Capture the cell that displays the provided text and extract its (X, Y) central coordinate. 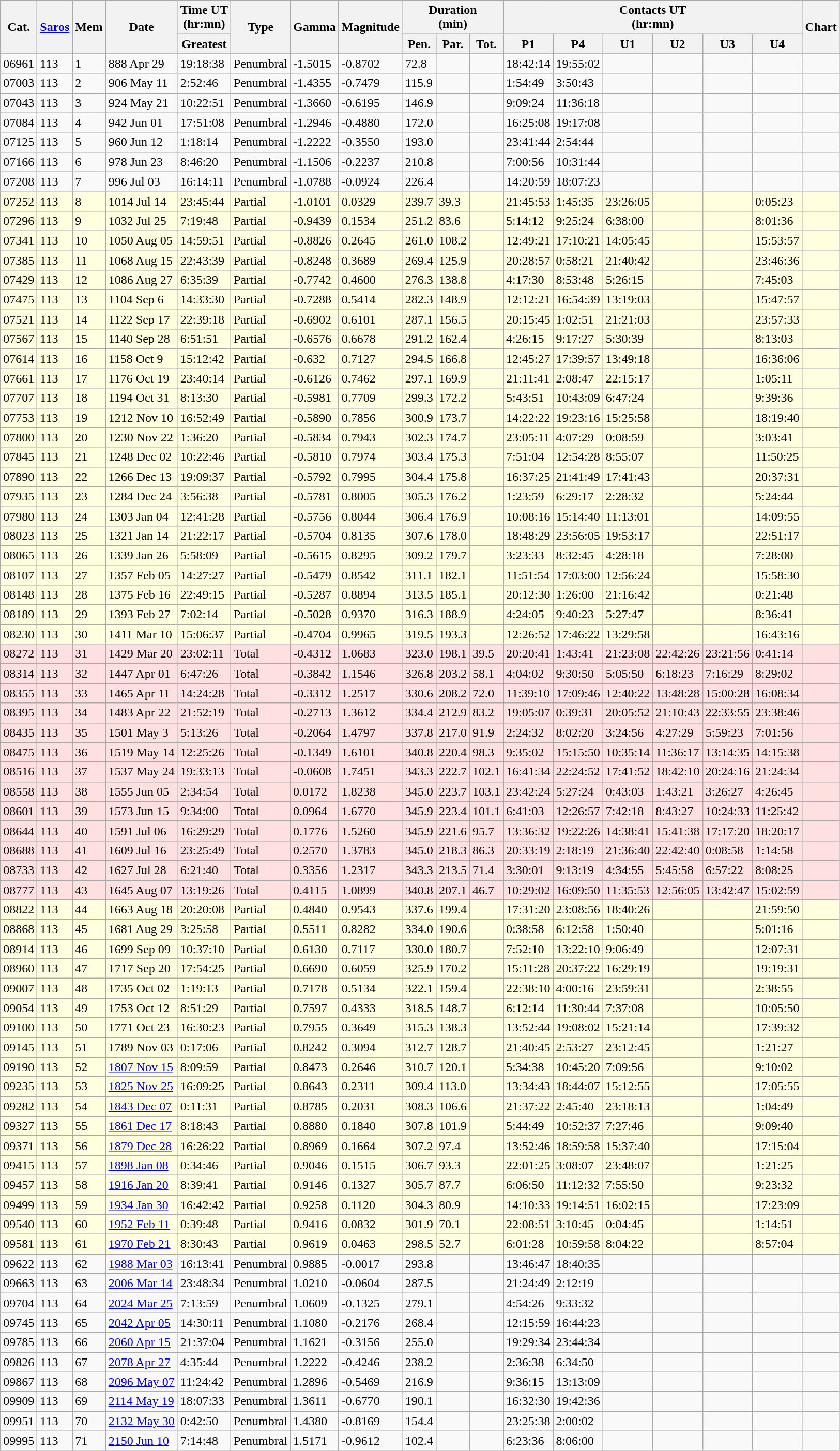
0.8295 (370, 555)
11:30:44 (578, 1008)
16:54:39 (578, 300)
12:54:28 (578, 457)
0.2311 (370, 1087)
14:27:27 (204, 575)
146.9 (419, 103)
-0.2176 (370, 1323)
6:29:17 (578, 496)
1:02:51 (578, 319)
22:24:52 (578, 772)
19:19:31 (777, 969)
Cat. (19, 27)
61 (89, 1244)
2024 Mar 25 (142, 1303)
8:09:59 (204, 1067)
6:21:40 (204, 870)
0.7955 (315, 1028)
1.0210 (315, 1284)
21:40:45 (528, 1047)
18:19:40 (777, 418)
21:22:17 (204, 536)
-1.2222 (315, 142)
Date (142, 27)
1:14:58 (777, 850)
08822 (19, 910)
14:05:45 (628, 240)
25 (89, 536)
307.2 (419, 1145)
2078 Apr 27 (142, 1362)
9:23:32 (777, 1185)
87.7 (453, 1185)
11:12:32 (578, 1185)
Magnitude (370, 27)
19:29:34 (528, 1342)
09826 (19, 1362)
268.4 (419, 1323)
-0.9612 (370, 1441)
13:34:43 (528, 1087)
0:42:50 (204, 1421)
173.7 (453, 418)
311.1 (419, 575)
1627 Jul 28 (142, 870)
14:24:28 (204, 693)
276.3 (419, 280)
07661 (19, 378)
0.9416 (315, 1225)
1483 Apr 22 (142, 713)
15:53:57 (777, 240)
19:09:37 (204, 477)
193.3 (453, 634)
08601 (19, 811)
1086 Aug 27 (142, 280)
20:05:52 (628, 713)
0:34:46 (204, 1165)
0:21:48 (777, 595)
13:14:35 (727, 752)
2:12:19 (578, 1284)
97.4 (453, 1145)
4:07:29 (578, 437)
0.4333 (370, 1008)
4:04:02 (528, 674)
17:23:09 (777, 1205)
306.7 (419, 1165)
12:26:52 (528, 634)
318.5 (419, 1008)
09995 (19, 1441)
3 (89, 103)
5:34:38 (528, 1067)
-0.8826 (315, 240)
307.6 (419, 536)
3:26:27 (727, 791)
1537 May 24 (142, 772)
213.5 (453, 870)
14:59:51 (204, 240)
287.5 (419, 1284)
11:35:53 (628, 890)
128.7 (453, 1047)
15:11:28 (528, 969)
08777 (19, 890)
0:08:58 (727, 850)
54 (89, 1106)
08395 (19, 713)
22 (89, 477)
2:36:38 (528, 1362)
1916 Jan 20 (142, 1185)
2042 Apr 05 (142, 1323)
337.6 (419, 910)
172.2 (453, 398)
41 (89, 850)
0:08:59 (628, 437)
0.8135 (370, 536)
-0.0017 (370, 1264)
23:08:56 (578, 910)
2:38:55 (777, 988)
07845 (19, 457)
08960 (19, 969)
13:36:32 (528, 831)
17:51:08 (204, 123)
0.1840 (370, 1126)
0.8643 (315, 1087)
21:11:41 (528, 378)
115.9 (419, 83)
24 (89, 516)
18:20:17 (777, 831)
8:36:41 (777, 615)
113.0 (453, 1087)
1663 Aug 18 (142, 910)
-0.5028 (315, 615)
44 (89, 910)
23:18:13 (628, 1106)
7:27:46 (628, 1126)
23:25:49 (204, 850)
8:53:48 (578, 280)
50 (89, 1028)
0.4115 (315, 890)
162.4 (453, 339)
315.3 (419, 1028)
924 May 21 (142, 103)
07043 (19, 103)
1952 Feb 11 (142, 1225)
33 (89, 693)
20:12:30 (528, 595)
3:56:38 (204, 496)
23:46:36 (777, 260)
1122 Sep 17 (142, 319)
8:51:29 (204, 1008)
0.6690 (315, 969)
15:25:58 (628, 418)
22:49:15 (204, 595)
120.1 (453, 1067)
07341 (19, 240)
23:21:56 (727, 654)
0.7995 (370, 477)
12:49:21 (528, 240)
5:26:15 (628, 280)
21:41:49 (578, 477)
18:48:29 (528, 536)
0.8785 (315, 1106)
-0.7479 (370, 83)
10:52:37 (578, 1126)
7:00:56 (528, 162)
93.3 (453, 1165)
0.2645 (370, 240)
179.7 (453, 555)
-0.3842 (315, 674)
30 (89, 634)
-0.6576 (315, 339)
34 (89, 713)
1.6770 (370, 811)
13:46:47 (528, 1264)
08272 (19, 654)
07935 (19, 496)
07296 (19, 221)
P4 (578, 44)
1393 Feb 27 (142, 615)
38 (89, 791)
0.5414 (370, 300)
21:37:04 (204, 1342)
337.8 (419, 732)
203.2 (453, 674)
199.4 (453, 910)
09663 (19, 1284)
1:36:20 (204, 437)
14:10:33 (528, 1205)
16:42:42 (204, 1205)
5:05:50 (628, 674)
83.2 (486, 713)
251.2 (419, 221)
8 (89, 201)
11:13:01 (628, 516)
103.1 (486, 791)
09145 (19, 1047)
312.7 (419, 1047)
19:18:38 (204, 64)
5:59:23 (727, 732)
0.9370 (370, 615)
12 (89, 280)
3:30:01 (528, 870)
7:45:03 (777, 280)
12:25:26 (204, 752)
07890 (19, 477)
-0.5810 (315, 457)
0.7597 (315, 1008)
5:43:51 (528, 398)
1519 May 14 (142, 752)
-0.2237 (370, 162)
1879 Dec 28 (142, 1145)
193.0 (419, 142)
35 (89, 732)
1.5171 (315, 1441)
Greatest (204, 44)
255.0 (419, 1342)
4:26:15 (528, 339)
176.9 (453, 516)
16:13:41 (204, 1264)
07208 (19, 181)
16:36:06 (777, 359)
19:23:16 (578, 418)
303.4 (419, 457)
09415 (19, 1165)
22:51:17 (777, 536)
0.6059 (370, 969)
20:20:41 (528, 654)
1:21:25 (777, 1165)
293.8 (419, 1264)
10 (89, 240)
279.1 (419, 1303)
15:14:40 (578, 516)
2 (89, 83)
13:13:09 (578, 1382)
1:19:13 (204, 988)
07614 (19, 359)
16:43:16 (777, 634)
1681 Aug 29 (142, 929)
7:19:48 (204, 221)
11:39:10 (528, 693)
23:40:14 (204, 378)
269.4 (419, 260)
3:25:58 (204, 929)
09190 (19, 1067)
1194 Oct 31 (142, 398)
1411 Mar 10 (142, 634)
9:09:40 (777, 1126)
-0.6902 (315, 319)
325.9 (419, 969)
1014 Jul 14 (142, 201)
Pen. (419, 44)
154.4 (419, 1421)
1645 Aug 07 (142, 890)
09540 (19, 1225)
334.4 (419, 713)
11 (89, 260)
-0.8702 (370, 64)
65 (89, 1323)
1248 Dec 02 (142, 457)
17:41:52 (628, 772)
58.1 (486, 674)
13:52:46 (528, 1145)
6:51:51 (204, 339)
5:58:09 (204, 555)
08435 (19, 732)
63 (89, 1284)
19:17:08 (578, 123)
17:39:32 (777, 1028)
300.9 (419, 418)
-0.632 (315, 359)
1735 Oct 02 (142, 988)
13:19:03 (628, 300)
1.2222 (315, 1362)
7:09:56 (628, 1067)
-0.1325 (370, 1303)
6:47:24 (628, 398)
1140 Sep 28 (142, 339)
39.5 (486, 654)
08475 (19, 752)
21:16:42 (628, 595)
23 (89, 496)
9:09:24 (528, 103)
0:38:58 (528, 929)
1176 Oct 19 (142, 378)
1.0683 (370, 654)
6:47:26 (204, 674)
1555 Jun 05 (142, 791)
15:12:55 (628, 1087)
16:25:08 (528, 123)
13:48:28 (678, 693)
9:35:02 (528, 752)
19:08:02 (578, 1028)
3:50:43 (578, 83)
14:38:41 (628, 831)
16:41:34 (528, 772)
-0.6770 (370, 1401)
07003 (19, 83)
2:52:46 (204, 83)
1753 Oct 12 (142, 1008)
13:49:18 (628, 359)
1447 Apr 01 (142, 674)
09622 (19, 1264)
Tot. (486, 44)
220.4 (453, 752)
11:25:42 (777, 811)
-1.2946 (315, 123)
330.0 (419, 949)
291.2 (419, 339)
9:34:00 (204, 811)
8:01:36 (777, 221)
2132 May 30 (142, 1421)
16:37:25 (528, 477)
42 (89, 870)
1032 Jul 25 (142, 221)
0.9965 (370, 634)
322.1 (419, 988)
10:29:02 (528, 890)
223.7 (453, 791)
0.1327 (370, 1185)
83.6 (453, 221)
1212 Nov 10 (142, 418)
1321 Jan 14 (142, 536)
12:40:22 (628, 693)
1:04:49 (777, 1106)
14:15:38 (777, 752)
190.6 (453, 929)
07753 (19, 418)
70 (89, 1421)
06961 (19, 64)
1988 Mar 03 (142, 1264)
101.1 (486, 811)
6:06:50 (528, 1185)
19 (89, 418)
169.9 (453, 378)
-0.0924 (370, 181)
23:12:45 (628, 1047)
52 (89, 1067)
316.3 (419, 615)
08023 (19, 536)
8:02:20 (578, 732)
2:00:02 (578, 1421)
0:17:06 (204, 1047)
21:52:19 (204, 713)
1573 Jun 15 (142, 811)
16:26:22 (204, 1145)
0.5511 (315, 929)
1:18:14 (204, 142)
307.8 (419, 1126)
226.4 (419, 181)
222.7 (453, 772)
6:38:00 (628, 221)
1.4797 (370, 732)
166.8 (453, 359)
17:17:20 (727, 831)
-0.5834 (315, 437)
0.8542 (370, 575)
0.8242 (315, 1047)
1.3783 (370, 850)
15:41:38 (678, 831)
09235 (19, 1087)
1 (89, 64)
09581 (19, 1244)
2060 Apr 15 (142, 1342)
07707 (19, 398)
8:39:41 (204, 1185)
09867 (19, 1382)
7:42:18 (628, 811)
5:14:12 (528, 221)
07125 (19, 142)
53 (89, 1087)
309.4 (419, 1087)
1:43:41 (578, 654)
12:12:21 (528, 300)
1501 May 3 (142, 732)
6:41:03 (528, 811)
21:37:22 (528, 1106)
8:46:20 (204, 162)
6:18:23 (678, 674)
1230 Nov 22 (142, 437)
1:21:27 (777, 1047)
8:55:07 (628, 457)
08688 (19, 850)
11:50:25 (777, 457)
29 (89, 615)
48 (89, 988)
0:39:48 (204, 1225)
8:13:30 (204, 398)
23:45:44 (204, 201)
0.0172 (315, 791)
-0.6195 (370, 103)
6:57:22 (727, 870)
21:21:03 (628, 319)
942 Jun 01 (142, 123)
0.9046 (315, 1165)
98.3 (486, 752)
07385 (19, 260)
5:01:16 (777, 929)
7:52:10 (528, 949)
21:23:08 (628, 654)
22:15:17 (628, 378)
18 (89, 398)
101.9 (453, 1126)
9:36:15 (528, 1382)
0.7178 (315, 988)
09785 (19, 1342)
1.3612 (370, 713)
-0.5981 (315, 398)
15:21:14 (628, 1028)
45 (89, 929)
1:50:40 (628, 929)
0.0964 (315, 811)
22:43:39 (204, 260)
10:31:44 (578, 162)
-0.8169 (370, 1421)
9:30:50 (578, 674)
71.4 (486, 870)
08868 (19, 929)
10:37:10 (204, 949)
19:22:26 (578, 831)
11:24:42 (204, 1382)
223.4 (453, 811)
1375 Feb 16 (142, 595)
12:41:28 (204, 516)
49 (89, 1008)
09909 (19, 1401)
43 (89, 890)
Chart (821, 27)
15:06:37 (204, 634)
08914 (19, 949)
09007 (19, 988)
09100 (19, 1028)
14:30:11 (204, 1323)
-0.5287 (315, 595)
23:56:05 (578, 536)
0.7974 (370, 457)
8:43:27 (678, 811)
218.3 (453, 850)
-0.5469 (370, 1382)
39 (89, 811)
23:48:34 (204, 1284)
0.1534 (370, 221)
0.1515 (370, 1165)
86.3 (486, 850)
20:15:45 (528, 319)
5:45:58 (678, 870)
0.7856 (370, 418)
08065 (19, 555)
16:29:29 (204, 831)
1068 Aug 15 (142, 260)
09054 (19, 1008)
125.9 (453, 260)
95.7 (486, 831)
1:45:35 (578, 201)
18:42:10 (678, 772)
12:26:57 (578, 811)
18:07:33 (204, 1401)
16:02:15 (628, 1205)
13:19:26 (204, 890)
13:42:47 (727, 890)
175.3 (453, 457)
1.3611 (315, 1401)
210.8 (419, 162)
22:08:51 (528, 1225)
55 (89, 1126)
91.9 (486, 732)
10:59:58 (578, 1244)
09499 (19, 1205)
36 (89, 752)
22:42:26 (678, 654)
309.2 (419, 555)
212.9 (453, 713)
52.7 (453, 1244)
1771 Oct 23 (142, 1028)
15:58:30 (777, 575)
-0.3156 (370, 1342)
5 (89, 142)
17:09:46 (578, 693)
4:26:45 (777, 791)
0.7462 (370, 378)
10:35:14 (628, 752)
0.6678 (370, 339)
9 (89, 221)
310.7 (419, 1067)
1.2317 (370, 870)
0.8969 (315, 1145)
7:14:48 (204, 1441)
10:43:09 (578, 398)
08314 (19, 674)
1158 Oct 9 (142, 359)
-0.6126 (315, 378)
1.1080 (315, 1323)
-0.8248 (315, 260)
22:39:18 (204, 319)
1.2896 (315, 1382)
-1.4355 (315, 83)
07567 (19, 339)
217.0 (453, 732)
23:25:38 (528, 1421)
U4 (777, 44)
16:14:11 (204, 181)
8:18:43 (204, 1126)
0.8880 (315, 1126)
4:34:55 (628, 870)
0.6101 (370, 319)
14:22:22 (528, 418)
6:12:58 (578, 929)
22:42:40 (678, 850)
106.6 (453, 1106)
-0.5479 (315, 575)
17:05:55 (777, 1087)
14:20:59 (528, 181)
15:12:42 (204, 359)
Mem (89, 27)
11:36:17 (678, 752)
2096 May 07 (142, 1382)
306.4 (419, 516)
40 (89, 831)
3:08:07 (578, 1165)
2:54:44 (578, 142)
0.3356 (315, 870)
17:39:57 (578, 359)
23:02:11 (204, 654)
0.1664 (370, 1145)
-0.5792 (315, 477)
17:41:43 (628, 477)
221.6 (453, 831)
-1.0788 (315, 181)
0.3094 (370, 1047)
0.9146 (315, 1185)
26 (89, 555)
U2 (678, 44)
23:42:24 (528, 791)
0.9258 (315, 1205)
21:59:50 (777, 910)
2:45:40 (578, 1106)
12:56:05 (678, 890)
305.7 (419, 1185)
10:08:16 (528, 516)
19:14:51 (578, 1205)
7:01:56 (777, 732)
1934 Jan 30 (142, 1205)
102.1 (486, 772)
Duration(min) (453, 18)
1825 Nov 25 (142, 1087)
18:40:35 (578, 1264)
07166 (19, 162)
22:33:55 (727, 713)
1789 Nov 03 (142, 1047)
12:45:27 (528, 359)
20:37:22 (578, 969)
1050 Aug 05 (142, 240)
4:35:44 (204, 1362)
8:04:22 (628, 1244)
16:29:19 (628, 969)
5:24:44 (777, 496)
17:10:21 (578, 240)
14 (89, 319)
138.3 (453, 1028)
9:33:32 (578, 1303)
185.1 (453, 595)
08189 (19, 615)
9:10:02 (777, 1067)
07084 (19, 123)
72.8 (419, 64)
23:59:31 (628, 988)
15:37:40 (628, 1145)
-0.2064 (315, 732)
18:07:23 (578, 181)
-1.3660 (315, 103)
4:00:16 (578, 988)
21:45:53 (528, 201)
9:39:36 (777, 398)
1:14:51 (777, 1225)
906 May 11 (142, 83)
0.0832 (370, 1225)
1.4380 (315, 1421)
23:05:11 (528, 437)
0.9619 (315, 1244)
07980 (19, 516)
1609 Jul 16 (142, 850)
58 (89, 1185)
3:24:56 (628, 732)
-0.0608 (315, 772)
-0.0604 (370, 1284)
102.4 (419, 1441)
18:59:58 (578, 1145)
23:57:33 (777, 319)
68 (89, 1382)
-0.5704 (315, 536)
8:29:02 (777, 674)
09327 (19, 1126)
-0.2713 (315, 713)
6:23:36 (528, 1441)
46.7 (486, 890)
37 (89, 772)
0.1776 (315, 831)
10:22:46 (204, 457)
6:12:14 (528, 1008)
8:08:25 (777, 870)
21:24:34 (777, 772)
7:13:59 (204, 1303)
301.9 (419, 1225)
17:31:20 (528, 910)
188.9 (453, 615)
11:36:18 (578, 103)
P1 (528, 44)
287.1 (419, 319)
2:08:47 (578, 378)
0.4840 (315, 910)
207.1 (453, 890)
302.3 (419, 437)
2150 Jun 10 (142, 1441)
17:03:00 (578, 575)
62 (89, 1264)
0.7117 (370, 949)
32 (89, 674)
08516 (19, 772)
170.2 (453, 969)
1.0609 (315, 1303)
67 (89, 1362)
1717 Sep 20 (142, 969)
1.2517 (370, 693)
12:15:59 (528, 1323)
1303 Jan 04 (142, 516)
305.3 (419, 496)
282.3 (419, 300)
66 (89, 1342)
8:30:43 (204, 1244)
176.2 (453, 496)
15:02:59 (777, 890)
09371 (19, 1145)
1:43:21 (678, 791)
7:51:04 (528, 457)
20:28:57 (528, 260)
9:25:24 (578, 221)
12:07:31 (777, 949)
19:55:02 (578, 64)
4:27:29 (678, 732)
Saros (55, 27)
-0.3312 (315, 693)
172.0 (419, 123)
2:53:27 (578, 1047)
-0.4880 (370, 123)
6:01:28 (528, 1244)
19:33:13 (204, 772)
5:27:47 (628, 615)
10:05:50 (777, 1008)
20:37:31 (777, 477)
16:30:23 (204, 1028)
156.5 (453, 319)
978 Jun 23 (142, 162)
-1.0101 (315, 201)
17:46:22 (578, 634)
57 (89, 1165)
17:54:25 (204, 969)
4:24:05 (528, 615)
Par. (453, 44)
10:45:20 (578, 1067)
23:41:44 (528, 142)
Time UT(hr:mn) (204, 18)
0.7127 (370, 359)
31 (89, 654)
0.8044 (370, 516)
08355 (19, 693)
15 (89, 339)
12:56:24 (628, 575)
-0.4312 (315, 654)
-0.3550 (370, 142)
3:03:41 (777, 437)
17:15:04 (777, 1145)
0.2031 (370, 1106)
15:47:57 (777, 300)
22:38:10 (528, 988)
190.1 (419, 1401)
1970 Feb 21 (142, 1244)
14:09:55 (777, 516)
326.8 (419, 674)
22:01:25 (528, 1165)
0:41:14 (777, 654)
-0.4704 (315, 634)
20:20:08 (204, 910)
1.1621 (315, 1342)
8:06:00 (578, 1441)
5:27:24 (578, 791)
0.8473 (315, 1067)
16 (89, 359)
2:28:32 (628, 496)
23:48:07 (628, 1165)
18:44:07 (578, 1087)
09951 (19, 1421)
20:24:16 (727, 772)
7:02:14 (204, 615)
2:34:54 (204, 791)
208.2 (453, 693)
216.9 (419, 1382)
294.5 (419, 359)
334.0 (419, 929)
8:32:45 (578, 555)
1:05:11 (777, 378)
09457 (19, 1185)
0.7709 (370, 398)
14:33:30 (204, 300)
27 (89, 575)
21:40:42 (628, 260)
11:51:54 (528, 575)
70.1 (453, 1225)
4 (89, 123)
18:42:14 (528, 64)
1:26:00 (578, 595)
261.0 (419, 240)
159.4 (453, 988)
-1.5015 (315, 64)
-0.7288 (315, 300)
304.3 (419, 1205)
0.2646 (370, 1067)
46 (89, 949)
0:04:45 (628, 1225)
23:26:05 (628, 201)
Contacts UT(hr:mn) (653, 18)
08148 (19, 595)
0:43:03 (628, 791)
138.8 (453, 280)
0:39:31 (578, 713)
7:55:50 (628, 1185)
180.7 (453, 949)
6 (89, 162)
19:53:17 (628, 536)
08733 (19, 870)
0.8282 (370, 929)
0:58:21 (578, 260)
-0.5756 (315, 516)
4:54:26 (528, 1303)
72.0 (486, 693)
U3 (727, 44)
U1 (628, 44)
2:24:32 (528, 732)
16:52:49 (204, 418)
15:00:28 (727, 693)
174.7 (453, 437)
1429 Mar 20 (142, 654)
0.8005 (370, 496)
1843 Dec 07 (142, 1106)
0:11:31 (204, 1106)
64 (89, 1303)
69 (89, 1401)
59 (89, 1205)
-0.5781 (315, 496)
10:24:33 (727, 811)
9:17:27 (578, 339)
Type (261, 27)
7:16:29 (727, 674)
1.8238 (370, 791)
39.3 (453, 201)
7:37:08 (628, 1008)
1591 Jul 06 (142, 831)
-0.4246 (370, 1362)
178.0 (453, 536)
08107 (19, 575)
960 Jun 12 (142, 142)
148.7 (453, 1008)
21:36:40 (628, 850)
1339 Jan 26 (142, 555)
1:23:59 (528, 496)
1.6101 (370, 752)
7 (89, 181)
1898 Jan 08 (142, 1165)
07475 (19, 300)
108.2 (453, 240)
16:09:50 (578, 890)
21:24:49 (528, 1284)
07521 (19, 319)
09745 (19, 1323)
08558 (19, 791)
304.4 (419, 477)
18:40:26 (628, 910)
9:13:19 (578, 870)
1861 Dec 17 (142, 1126)
15:15:50 (578, 752)
3:23:33 (528, 555)
0.9543 (370, 910)
56 (89, 1145)
17 (89, 378)
08230 (19, 634)
0.2570 (315, 850)
80.9 (453, 1205)
297.1 (419, 378)
888 Apr 29 (142, 64)
8:57:04 (777, 1244)
0.1120 (370, 1205)
13 (89, 300)
1357 Feb 05 (142, 575)
175.8 (453, 477)
182.1 (453, 575)
23:38:46 (777, 713)
28 (89, 595)
0.6130 (315, 949)
13:22:10 (578, 949)
1465 Apr 11 (142, 693)
6:35:39 (204, 280)
330.6 (419, 693)
19:05:07 (528, 713)
996 Jul 03 (142, 181)
10:22:51 (204, 103)
2:18:19 (578, 850)
9:06:49 (628, 949)
08644 (19, 831)
148.9 (453, 300)
1284 Dec 24 (142, 496)
0.7943 (370, 437)
0.8894 (370, 595)
9:40:23 (578, 615)
239.7 (419, 201)
1.1546 (370, 674)
0.4600 (370, 280)
13:29:58 (628, 634)
13:52:44 (528, 1028)
60 (89, 1225)
5:44:49 (528, 1126)
16:08:34 (777, 693)
5:30:39 (628, 339)
-1.1506 (315, 162)
0:05:23 (777, 201)
23:44:34 (578, 1342)
7:28:00 (777, 555)
47 (89, 969)
0.0463 (370, 1244)
1807 Nov 15 (142, 1067)
0.3649 (370, 1028)
09282 (19, 1106)
8:13:03 (777, 339)
20 (89, 437)
0.9885 (315, 1264)
319.5 (419, 634)
-0.5890 (315, 418)
198.1 (453, 654)
16:44:23 (578, 1323)
1104 Sep 6 (142, 300)
238.2 (419, 1362)
1266 Dec 13 (142, 477)
323.0 (419, 654)
299.3 (419, 398)
-0.5615 (315, 555)
07800 (19, 437)
Gamma (315, 27)
1:54:49 (528, 83)
4:17:30 (528, 280)
308.3 (419, 1106)
21 (89, 457)
0.5134 (370, 988)
21:10:43 (678, 713)
16:09:25 (204, 1087)
4:28:18 (628, 555)
0.3689 (370, 260)
07252 (19, 201)
-0.1349 (315, 752)
51 (89, 1047)
1.5260 (370, 831)
19:42:36 (578, 1401)
5:13:26 (204, 732)
2114 May 19 (142, 1401)
1699 Sep 09 (142, 949)
6:34:50 (578, 1362)
313.5 (419, 595)
71 (89, 1441)
07429 (19, 280)
1.0899 (370, 890)
-0.7742 (315, 280)
16:32:30 (528, 1401)
20:33:19 (528, 850)
-0.9439 (315, 221)
09704 (19, 1303)
298.5 (419, 1244)
0.0329 (370, 201)
2006 Mar 14 (142, 1284)
3:10:45 (578, 1225)
1.7451 (370, 772)
